Determine the (X, Y) coordinate at the center of the cell enclosing the given text.  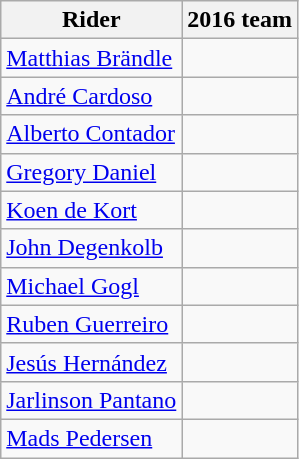
Ruben Guerreiro (92, 324)
Mads Pedersen (92, 438)
André Cardoso (92, 96)
John Degenkolb (92, 248)
Rider (92, 20)
Jesús Hernández (92, 362)
Koen de Kort (92, 210)
Michael Gogl (92, 286)
Jarlinson Pantano (92, 400)
Alberto Contador (92, 134)
Gregory Daniel (92, 172)
2016 team (240, 20)
Matthias Brändle (92, 58)
